Provide the [x, y] coordinate of the cell's center where the given text is located.  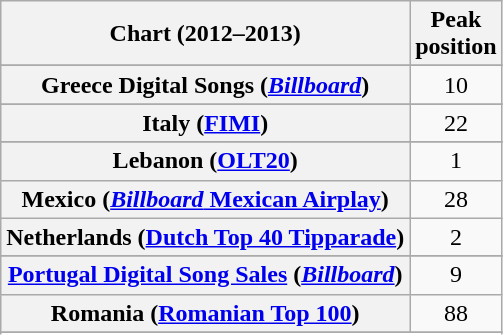
9 [456, 275]
Mexico (Billboard Mexican Airplay) [206, 199]
1 [456, 161]
Lebanon (OLT20) [206, 161]
Netherlands (Dutch Top 40 Tipparade) [206, 237]
Chart (2012–2013) [206, 34]
22 [456, 123]
Portugal Digital Song Sales (Billboard) [206, 275]
Greece Digital Songs (Billboard) [206, 85]
2 [456, 237]
Romania (Romanian Top 100) [206, 313]
Italy (FIMI) [206, 123]
10 [456, 85]
88 [456, 313]
Peakposition [456, 34]
28 [456, 199]
